Scan for the cell matching the given text and deliver its [X, Y] coordinate at center. 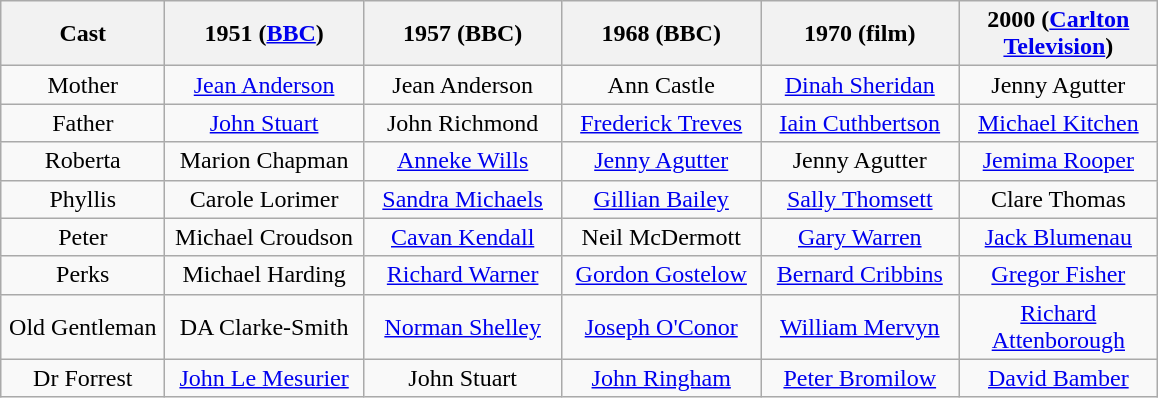
Norman Shelley [462, 326]
1951 (BBC) [264, 34]
Michael Kitchen [1058, 123]
Cavan Kendall [462, 237]
Frederick Treves [662, 123]
Peter [83, 237]
Jemima Rooper [1058, 161]
Gillian Bailey [662, 199]
John Le Mesurier [264, 378]
2000 (Carlton Television) [1058, 34]
Roberta [83, 161]
1970 (film) [860, 34]
Richard Attenborough [1058, 326]
Dinah Sheridan [860, 85]
1957 (BBC) [462, 34]
Gordon Gostelow [662, 275]
Neil McDermott [662, 237]
John Ringham [662, 378]
Old Gentleman [83, 326]
1968 (BBC) [662, 34]
William Mervyn [860, 326]
Richard Warner [462, 275]
Michael Croudson [264, 237]
Dr Forrest [83, 378]
Peter Bromilow [860, 378]
Sally Thomsett [860, 199]
Father [83, 123]
Marion Chapman [264, 161]
Clare Thomas [1058, 199]
Sandra Michaels [462, 199]
Carole Lorimer [264, 199]
Ann Castle [662, 85]
Phyllis [83, 199]
Anneke Wills [462, 161]
Perks [83, 275]
Jack Blumenau [1058, 237]
Gregor Fisher [1058, 275]
DA Clarke-Smith [264, 326]
David Bamber [1058, 378]
Cast [83, 34]
Joseph O'Conor [662, 326]
Bernard Cribbins [860, 275]
John Richmond [462, 123]
Iain Cuthbertson [860, 123]
Mother [83, 85]
Gary Warren [860, 237]
Michael Harding [264, 275]
